Provide the [X, Y] coordinate of the cell's center where the given text is located.  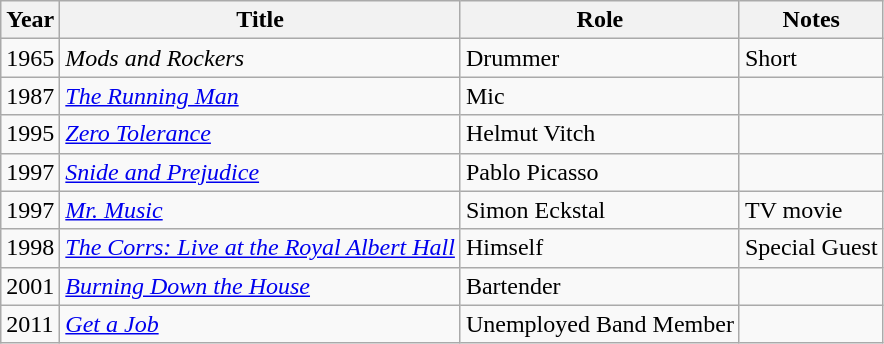
1998 [30, 248]
1965 [30, 58]
Simon Eckstal [600, 210]
1995 [30, 134]
Drummer [600, 58]
Mods and Rockers [260, 58]
2001 [30, 286]
Notes [811, 20]
Himself [600, 248]
1987 [30, 96]
TV movie [811, 210]
Unemployed Band Member [600, 324]
Zero Tolerance [260, 134]
Mr. Music [260, 210]
Short [811, 58]
The Corrs: Live at the Royal Albert Hall [260, 248]
Bartender [600, 286]
Helmut Vitch [600, 134]
Special Guest [811, 248]
Year [30, 20]
Title [260, 20]
Mic [600, 96]
Burning Down the House [260, 286]
The Running Man [260, 96]
Role [600, 20]
2011 [30, 324]
Get a Job [260, 324]
Snide and Prejudice [260, 172]
Pablo Picasso [600, 172]
